Extract the [x, y] coordinate from the center of the cell holding the provided text.  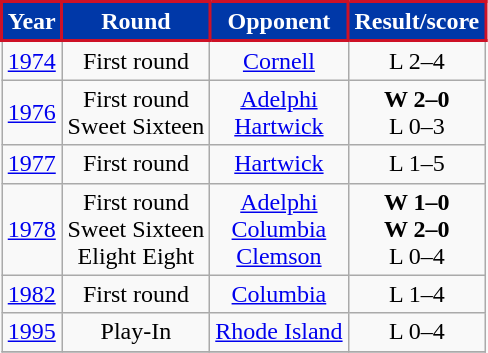
1974 [32, 60]
Opponent [279, 22]
L 1–4 [416, 294]
Year [32, 22]
1977 [32, 164]
Columbia [279, 294]
Hartwick [279, 164]
Rhode Island [279, 332]
Round [136, 22]
W 2–0L 0–3 [416, 112]
First roundSweet SixteenElight Eight [136, 229]
Cornell [279, 60]
AdelphiColumbiaClemson [279, 229]
1982 [32, 294]
1978 [32, 229]
1976 [32, 112]
Result/score [416, 22]
W 1–0W 2–0 L 0–4 [416, 229]
L 2–4 [416, 60]
Play-In [136, 332]
AdelphiHartwick [279, 112]
First roundSweet Sixteen [136, 112]
L 0–4 [416, 332]
1995 [32, 332]
L 1–5 [416, 164]
